Return (x, y) of the center of cell containing provided text 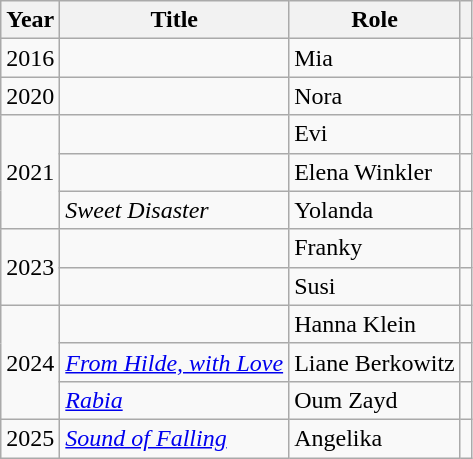
2021 (30, 172)
2020 (30, 96)
Angelika (375, 438)
Title (174, 20)
Nora (375, 96)
Sound of Falling (174, 438)
Franky (375, 248)
Evi (375, 134)
2016 (30, 58)
Rabia (174, 400)
Susi (375, 286)
Year (30, 20)
From Hilde, with Love (174, 362)
2025 (30, 438)
Sweet Disaster (174, 210)
Liane Berkowitz (375, 362)
Elena Winkler (375, 172)
Mia (375, 58)
2024 (30, 362)
Hanna Klein (375, 324)
2023 (30, 267)
Oum Zayd (375, 400)
Yolanda (375, 210)
Role (375, 20)
